Provide the (x, y) coordinate of the cell's center where the given text is located.  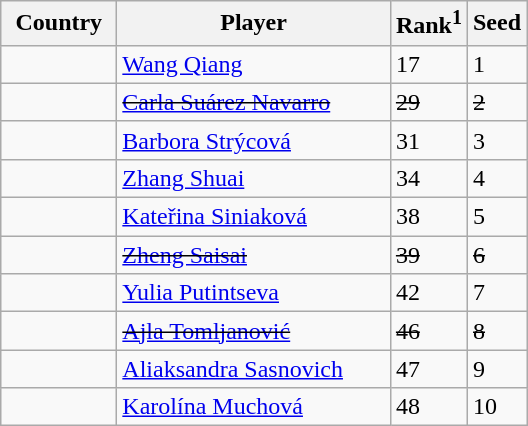
34 (428, 178)
47 (428, 369)
9 (496, 369)
Carla Suárez Navarro (254, 102)
3 (496, 140)
1 (496, 64)
Country (59, 24)
Ajla Tomljanović (254, 331)
Kateřina Siniaková (254, 217)
39 (428, 255)
38 (428, 217)
2 (496, 102)
42 (428, 293)
10 (496, 407)
7 (496, 293)
Barbora Strýcová (254, 140)
46 (428, 331)
Zhang Shuai (254, 178)
31 (428, 140)
4 (496, 178)
6 (496, 255)
Seed (496, 24)
Zheng Saisai (254, 255)
Karolína Muchová (254, 407)
17 (428, 64)
Aliaksandra Sasnovich (254, 369)
Player (254, 24)
48 (428, 407)
5 (496, 217)
Rank1 (428, 24)
Wang Qiang (254, 64)
Yulia Putintseva (254, 293)
29 (428, 102)
8 (496, 331)
